Search for the cell housing the specified text and yield its (x, y) center coordinate. 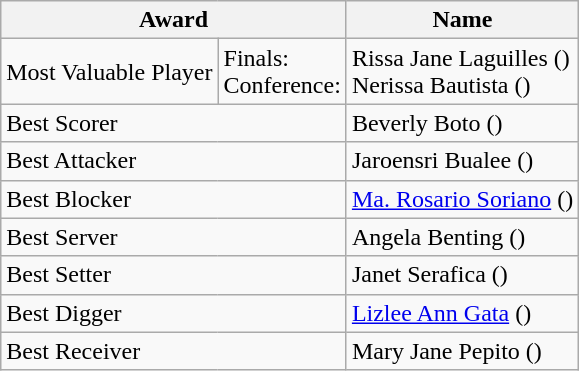
Beverly Boto () (462, 123)
Best Blocker (174, 199)
Jaroensri Bualee () (462, 161)
Best Setter (174, 275)
Best Server (174, 237)
Angela Benting () (462, 237)
Mary Jane Pepito () (462, 351)
Award (174, 20)
Best Digger (174, 313)
Finals:Conference: (282, 72)
Best Scorer (174, 123)
Most Valuable Player (110, 72)
Best Receiver (174, 351)
Best Attacker (174, 161)
Janet Serafica () (462, 275)
Lizlee Ann Gata () (462, 313)
Rissa Jane Laguilles () Nerissa Bautista () (462, 72)
Name (462, 20)
Ma. Rosario Soriano () (462, 199)
